Detect which cell encompasses the target text, then output its (x, y) center coordinate. 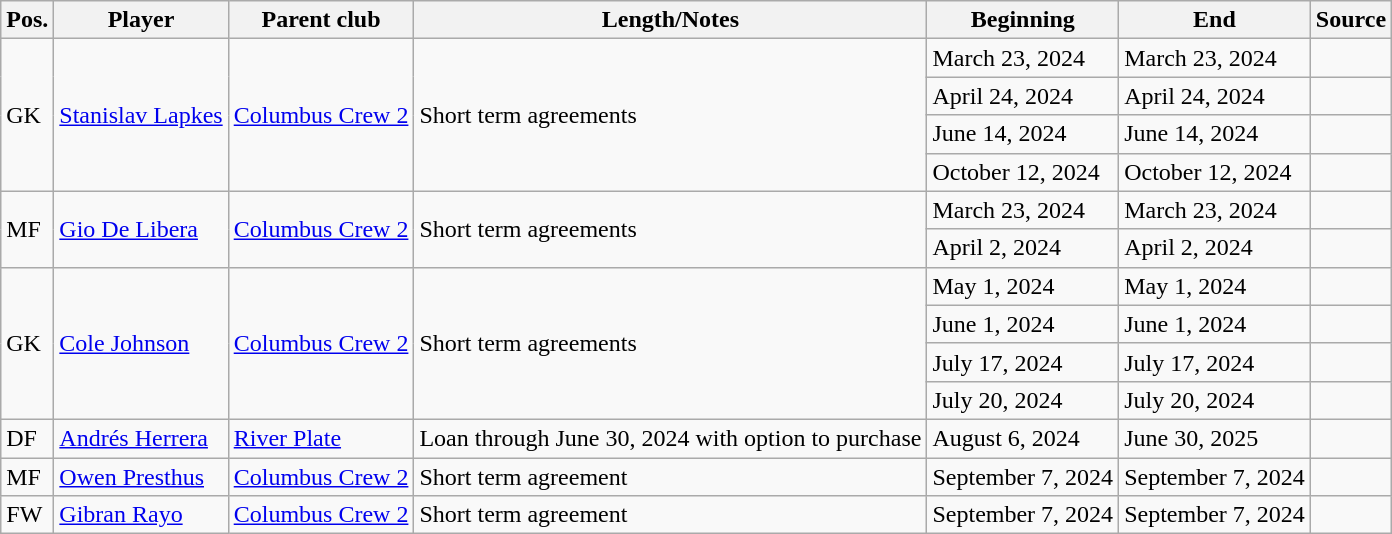
Player (141, 20)
June 30, 2025 (1215, 438)
Source (1350, 20)
Gio De Libera (141, 229)
Cole Johnson (141, 343)
FW (28, 515)
Pos. (28, 20)
Length/Notes (670, 20)
Andrés Herrera (141, 438)
August 6, 2024 (1023, 438)
River Plate (321, 438)
Beginning (1023, 20)
Loan through June 30, 2024 with option to purchase (670, 438)
DF (28, 438)
Gibran Rayo (141, 515)
Parent club (321, 20)
Owen Presthus (141, 477)
Stanislav Lapkes (141, 115)
End (1215, 20)
